Provide the [X, Y] coordinate of the cell's center where the given text is located.  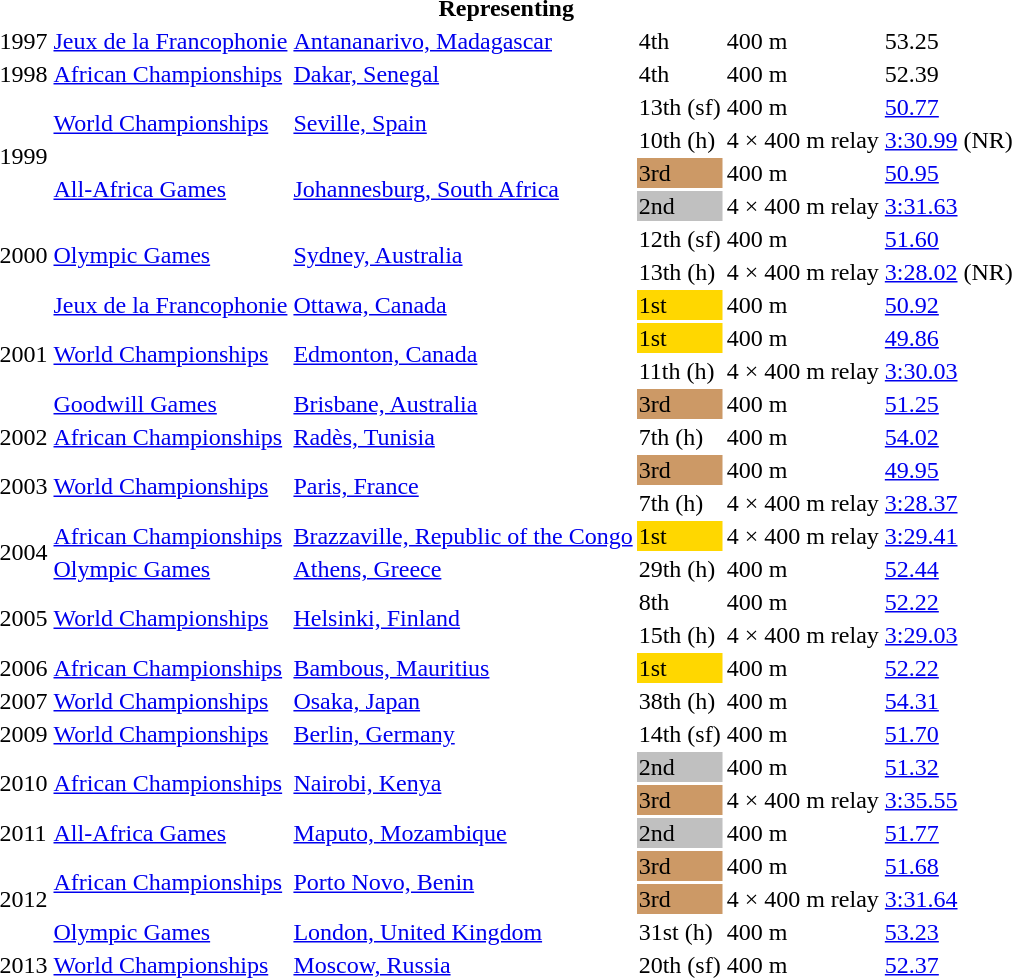
Sydney, Australia [463, 256]
Osaka, Japan [463, 701]
Radès, Tunisia [463, 437]
Nairobi, Kenya [463, 784]
Brisbane, Australia [463, 404]
11th (h) [680, 371]
Helsinki, Finland [463, 618]
Antananarivo, Madagascar [463, 41]
Porto Novo, Benin [463, 882]
Goodwill Games [170, 404]
38th (h) [680, 701]
Paris, France [463, 486]
Berlin, Germany [463, 734]
Athens, Greece [463, 569]
Dakar, Senegal [463, 74]
Ottawa, Canada [463, 305]
13th (sf) [680, 107]
12th (sf) [680, 239]
London, United Kingdom [463, 932]
Edmonton, Canada [463, 354]
Maputo, Mozambique [463, 833]
10th (h) [680, 140]
8th [680, 602]
29th (h) [680, 569]
31st (h) [680, 932]
Brazzaville, Republic of the Congo [463, 536]
Seville, Spain [463, 124]
Bambous, Mauritius [463, 668]
13th (h) [680, 272]
15th (h) [680, 635]
14th (sf) [680, 734]
Johannesburg, South Africa [463, 190]
